Output the [x, y] coordinate of the center of the cell containing the given text.  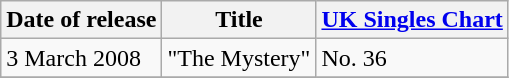
Title [239, 20]
UK Singles Chart [412, 20]
No. 36 [412, 58]
3 March 2008 [82, 58]
"The Mystery" [239, 58]
Date of release [82, 20]
